For the text-containing cell, return its midpoint in (x, y) coordinate format. 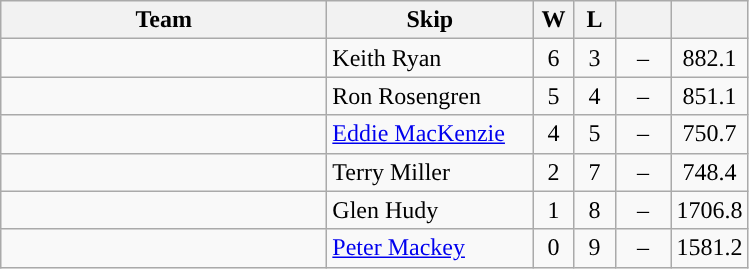
Team (164, 20)
Eddie MacKenzie (430, 134)
748.4 (710, 172)
Glen Hudy (430, 210)
9 (594, 248)
0 (554, 248)
2 (554, 172)
Terry Miller (430, 172)
L (594, 20)
3 (594, 58)
Skip (430, 20)
1581.2 (710, 248)
Ron Rosengren (430, 96)
W (554, 20)
7 (594, 172)
882.1 (710, 58)
8 (594, 210)
1706.8 (710, 210)
851.1 (710, 96)
1 (554, 210)
Keith Ryan (430, 58)
Peter Mackey (430, 248)
6 (554, 58)
750.7 (710, 134)
